Search for the cell housing the specified text and yield its (x, y) center coordinate. 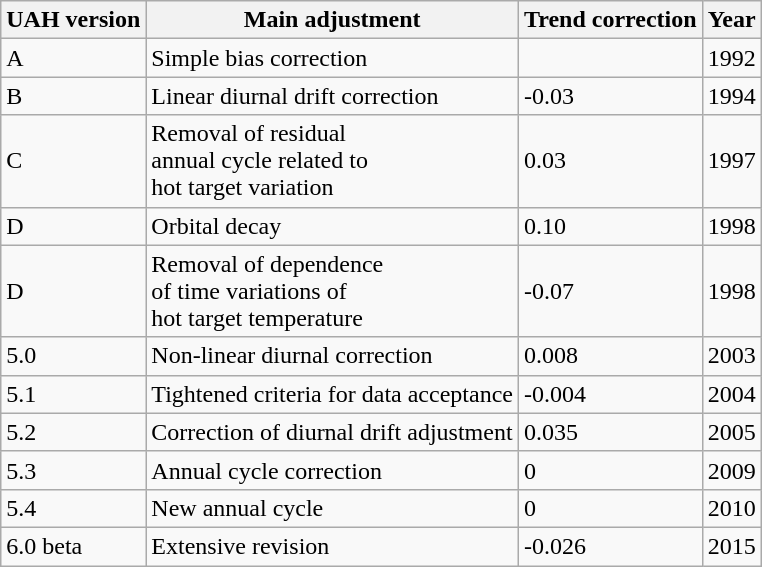
5.0 (74, 356)
Linear diurnal drift correction (332, 96)
Year (732, 20)
New annual cycle (332, 508)
1997 (732, 161)
2005 (732, 432)
1994 (732, 96)
6.0 beta (74, 546)
Orbital decay (332, 226)
-0.07 (610, 291)
5.1 (74, 394)
UAH version (74, 20)
2015 (732, 546)
2010 (732, 508)
Non-linear diurnal correction (332, 356)
1992 (732, 58)
0.035 (610, 432)
0.03 (610, 161)
-0.026 (610, 546)
C (74, 161)
Trend correction (610, 20)
Simple bias correction (332, 58)
Extensive revision (332, 546)
Removal of dependence of time variations of hot target temperature (332, 291)
Correction of diurnal drift adjustment (332, 432)
-0.004 (610, 394)
Annual cycle correction (332, 470)
Main adjustment (332, 20)
Removal of residual annual cycle related to hot target variation (332, 161)
0.10 (610, 226)
Tightened criteria for data acceptance (332, 394)
B (74, 96)
0.008 (610, 356)
5.2 (74, 432)
5.4 (74, 508)
5.3 (74, 470)
2003 (732, 356)
2009 (732, 470)
-0.03 (610, 96)
2004 (732, 394)
A (74, 58)
